Detect which cell encompasses the target text, then output its (x, y) center coordinate. 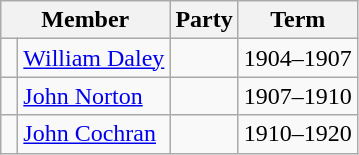
1907–1910 (298, 96)
Term (298, 20)
1910–1920 (298, 134)
1904–1907 (298, 58)
William Daley (94, 58)
Party (204, 20)
Member (86, 20)
John Norton (94, 96)
John Cochran (94, 134)
